Detect which cell encompasses the target text, then output its (x, y) center coordinate. 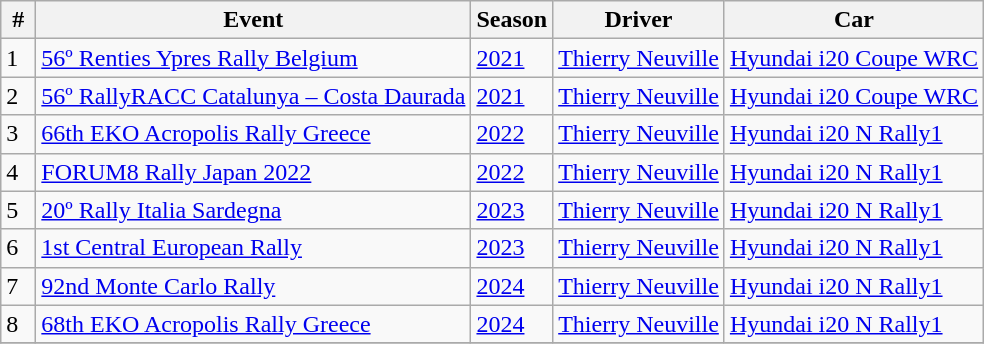
7 (18, 286)
6 (18, 248)
2 (18, 96)
# (18, 20)
56º RallyRACC Catalunya – Costa Daurada (254, 96)
56º Renties Ypres Rally Belgium (254, 58)
5 (18, 210)
1 (18, 58)
68th EKO Acropolis Rally Greece (254, 324)
Season (512, 20)
3 (18, 134)
66th EKO Acropolis Rally Greece (254, 134)
Car (854, 20)
FORUM8 Rally Japan 2022 (254, 172)
20º Rally Italia Sardegna (254, 210)
Driver (639, 20)
8 (18, 324)
Event (254, 20)
1st Central European Rally (254, 248)
92nd Monte Carlo Rally (254, 286)
4 (18, 172)
